Return [x, y] of the center of cell containing provided text 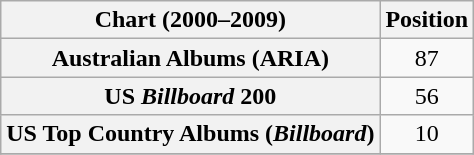
Chart (2000–2009) [190, 20]
56 [427, 96]
Position [427, 20]
10 [427, 134]
US Top Country Albums (Billboard) [190, 134]
87 [427, 58]
Australian Albums (ARIA) [190, 58]
US Billboard 200 [190, 96]
